Find where the given text appears and provide that cell's center as [x, y] coordinate. 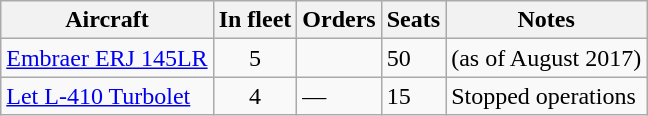
Stopped operations [546, 96]
Let L-410 Turbolet [107, 96]
Embraer ERJ 145LR [107, 58]
5 [255, 58]
Orders [339, 20]
(as of August 2017) [546, 58]
Seats [413, 20]
Notes [546, 20]
— [339, 96]
50 [413, 58]
In fleet [255, 20]
15 [413, 96]
4 [255, 96]
Aircraft [107, 20]
